Search for the cell housing the specified text and yield its (x, y) center coordinate. 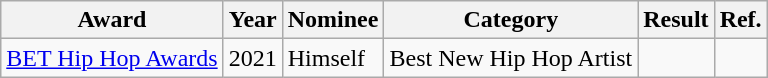
Year (252, 20)
2021 (252, 58)
Result (676, 20)
Award (112, 20)
Ref. (740, 20)
BET Hip Hop Awards (112, 58)
Best New Hip Hop Artist (511, 58)
Category (511, 20)
Nominee (333, 20)
Himself (333, 58)
